Capture the cell that displays the provided text and extract its (x, y) central coordinate. 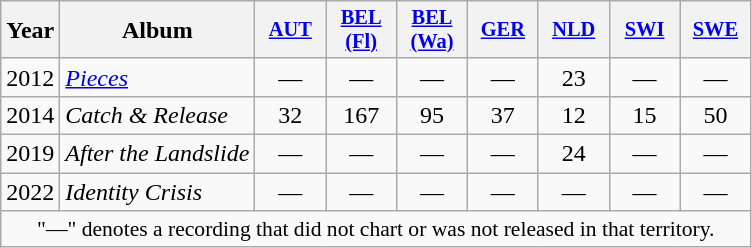
24 (574, 154)
95 (432, 115)
Catch & Release (158, 115)
2019 (30, 154)
"—" denotes a recording that did not chart or was not released in that territory. (376, 229)
SWI (644, 30)
BEL(Wa) (432, 30)
Pieces (158, 77)
12 (574, 115)
SWE (716, 30)
2022 (30, 192)
After the Landslide (158, 154)
50 (716, 115)
15 (644, 115)
AUT (290, 30)
2014 (30, 115)
Album (158, 30)
NLD (574, 30)
Identity Crisis (158, 192)
GER (502, 30)
Year (30, 30)
37 (502, 115)
167 (362, 115)
23 (574, 77)
2012 (30, 77)
32 (290, 115)
BEL(Fl) (362, 30)
